Capture the cell that displays the provided text and extract its (X, Y) central coordinate. 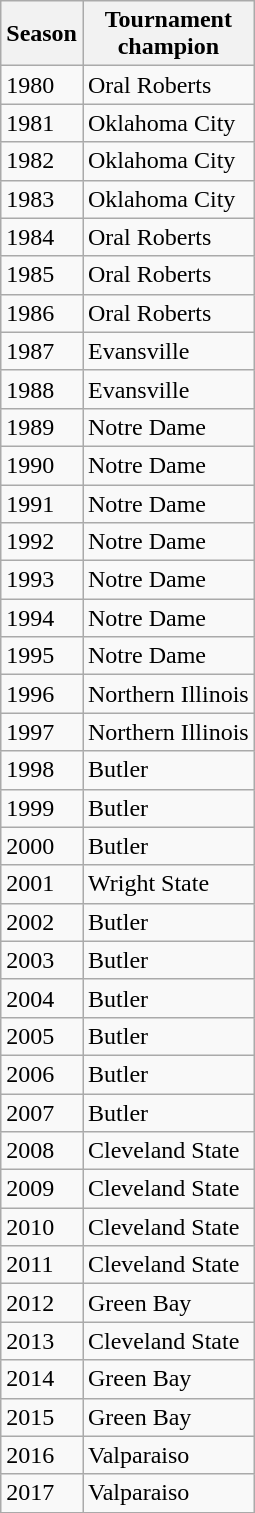
2004 (42, 998)
2002 (42, 922)
2000 (42, 846)
2011 (42, 1265)
1993 (42, 580)
1984 (42, 237)
1991 (42, 503)
2010 (42, 1227)
1980 (42, 85)
1998 (42, 770)
1983 (42, 199)
1986 (42, 313)
2001 (42, 884)
1989 (42, 427)
1982 (42, 161)
2016 (42, 1455)
2012 (42, 1303)
2007 (42, 1113)
Wright State (168, 884)
1994 (42, 618)
1985 (42, 275)
1987 (42, 351)
Tournamentchampion (168, 34)
1981 (42, 123)
1996 (42, 694)
2015 (42, 1417)
1990 (42, 465)
1995 (42, 656)
2014 (42, 1379)
2005 (42, 1036)
Season (42, 34)
1999 (42, 808)
1997 (42, 732)
2008 (42, 1151)
1992 (42, 542)
2006 (42, 1074)
2017 (42, 1493)
2013 (42, 1341)
1988 (42, 389)
2003 (42, 960)
2009 (42, 1189)
